For the text-containing cell, return its midpoint in (X, Y) coordinate format. 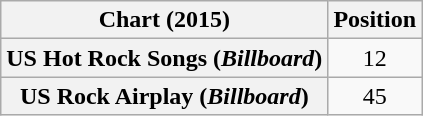
Chart (2015) (164, 20)
12 (375, 58)
US Rock Airplay (Billboard) (164, 96)
Position (375, 20)
US Hot Rock Songs (Billboard) (164, 58)
45 (375, 96)
